Extract the [x, y] coordinate from the center of the cell holding the provided text.  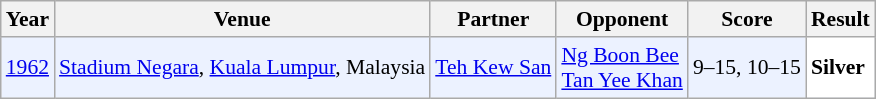
Result [840, 19]
Opponent [622, 19]
Venue [242, 19]
1962 [28, 68]
Teh Kew San [493, 68]
9–15, 10–15 [747, 68]
Stadium Negara, Kuala Lumpur, Malaysia [242, 68]
Score [747, 19]
Silver [840, 68]
Year [28, 19]
Partner [493, 19]
Ng Boon Bee Tan Yee Khan [622, 68]
